From the cell containing the given text, extract its center point as (X, Y) coordinate. 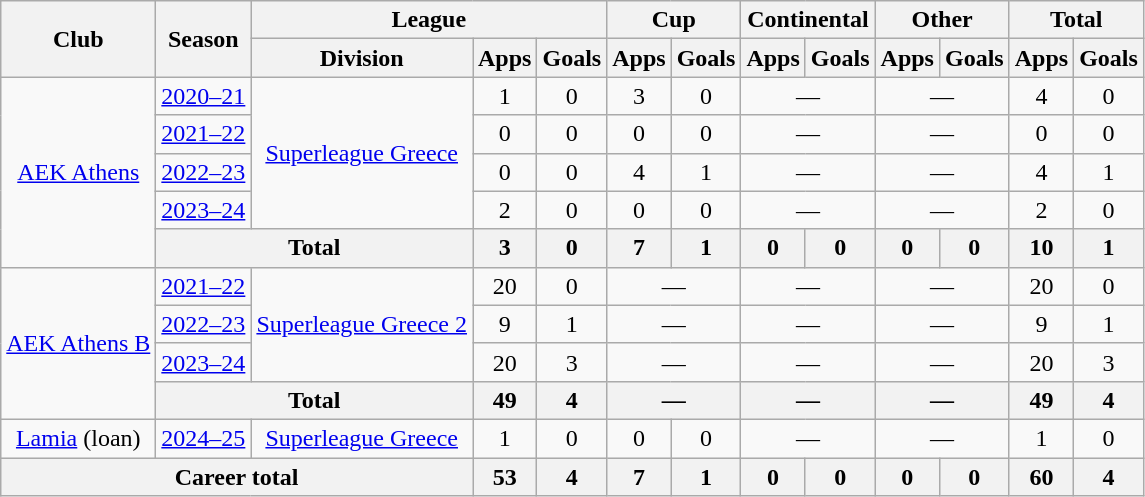
Division (362, 58)
2024–25 (204, 438)
AEK Athens (78, 172)
53 (504, 477)
2020–21 (204, 96)
League (429, 20)
Club (78, 39)
Superleague Greece 2 (362, 324)
Lamia (loan) (78, 438)
Season (204, 39)
AEK Athens B (78, 343)
Career total (237, 477)
10 (1041, 248)
Continental (808, 20)
Cup (674, 20)
Other (942, 20)
60 (1041, 477)
